Return the (x, y) coordinate for the center point of the cell that contains the specified text.  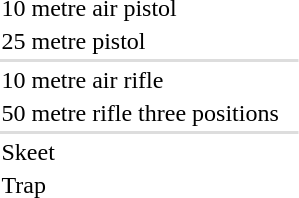
25 metre pistol (140, 41)
10 metre air rifle (140, 80)
Skeet (140, 152)
50 metre rifle three positions (140, 113)
